Return (X, Y) of the center of cell containing provided text 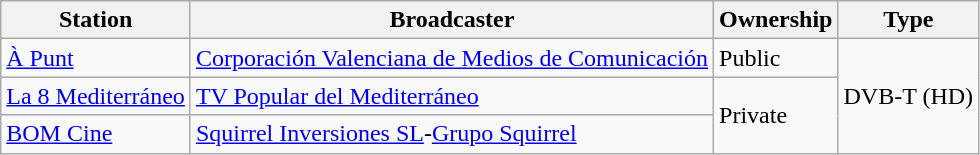
Type (908, 20)
Public (776, 58)
Private (776, 115)
À Punt (96, 58)
Corporación Valenciana de Medios de Comunicación (452, 58)
La 8 Mediterráneo (96, 96)
Squirrel Inversiones SL-Grupo Squirrel (452, 134)
Station (96, 20)
BOM Cine (96, 134)
Broadcaster (452, 20)
TV Popular del Mediterráneo (452, 96)
DVB-T (HD) (908, 96)
Ownership (776, 20)
